From the cell containing the given text, extract its center point as (X, Y) coordinate. 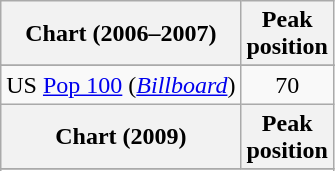
Chart (2006–2007) (121, 34)
US Pop 100 (Billboard) (121, 85)
Chart (2009) (121, 136)
70 (287, 85)
